Return (x, y) of the center of cell containing provided text 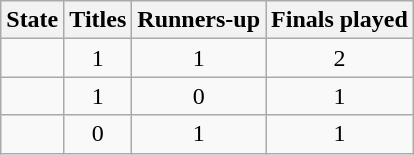
Titles (98, 20)
Runners-up (199, 20)
2 (340, 58)
State (32, 20)
Finals played (340, 20)
